Determine the (x, y) coordinate at the center of the cell enclosing the given text.  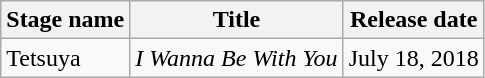
Release date (414, 20)
I Wanna Be With You (236, 58)
July 18, 2018 (414, 58)
Stage name (66, 20)
Tetsuya (66, 58)
Title (236, 20)
